Pinpoint the cell where the given text exists, returning its (x, y) midpoint coordinate. 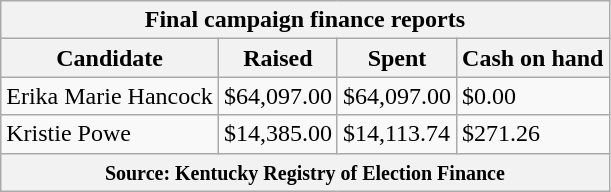
$14,385.00 (278, 134)
Final campaign finance reports (305, 20)
Source: Kentucky Registry of Election Finance (305, 172)
Spent (396, 58)
Candidate (110, 58)
$271.26 (533, 134)
Erika Marie Hancock (110, 96)
$14,113.74 (396, 134)
Raised (278, 58)
Cash on hand (533, 58)
$0.00 (533, 96)
Kristie Powe (110, 134)
